Scan for the cell matching the given text and deliver its [X, Y] coordinate at center. 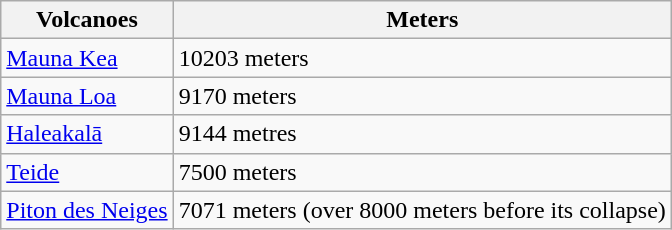
7071 meters (over 8000 meters before its collapse) [422, 210]
9170 meters [422, 96]
Piton des Neiges [87, 210]
Mauna Kea [87, 58]
Mauna Loa [87, 96]
9144 metres [422, 134]
7500 meters [422, 172]
Haleakalā [87, 134]
10203 meters [422, 58]
Teide [87, 172]
Volcanoes [87, 20]
Meters [422, 20]
